Provide the [X, Y] coordinate of the cell's center where the given text is located.  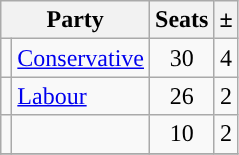
Labour [81, 96]
10 [182, 134]
Party [76, 20]
4 [226, 58]
± [226, 20]
26 [182, 96]
30 [182, 58]
Seats [182, 20]
Conservative [81, 58]
